Determine the (x, y) coordinate at the center of the cell enclosing the given text.  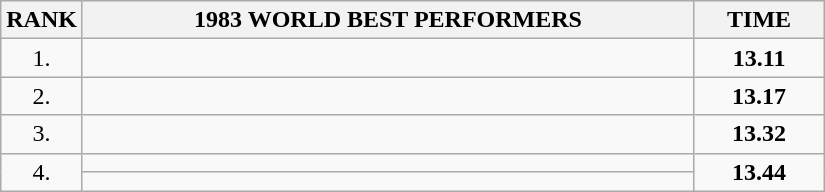
13.44 (760, 172)
1. (42, 58)
4. (42, 172)
1983 WORLD BEST PERFORMERS (388, 20)
RANK (42, 20)
2. (42, 96)
13.32 (760, 134)
13.11 (760, 58)
3. (42, 134)
TIME (760, 20)
13.17 (760, 96)
